Scan for the cell matching the given text and deliver its (X, Y) coordinate at center. 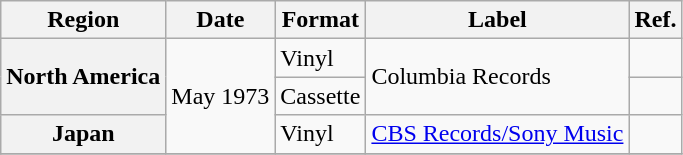
Label (498, 20)
Format (320, 20)
Japan (84, 134)
CBS Records/Sony Music (498, 134)
Ref. (656, 20)
Region (84, 20)
Columbia Records (498, 77)
North America (84, 77)
Date (220, 20)
Cassette (320, 96)
May 1973 (220, 96)
